Determine the (X, Y) coordinate at the center of the cell enclosing the given text.  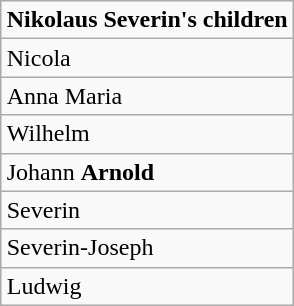
Nikolaus Severin's children (147, 20)
Nicola (147, 58)
Anna Maria (147, 96)
Severin (147, 210)
Severin-Joseph (147, 248)
Wilhelm (147, 134)
Ludwig (147, 286)
Johann Arnold (147, 172)
